Return the [X, Y] coordinate for the center point of the cell that contains the specified text.  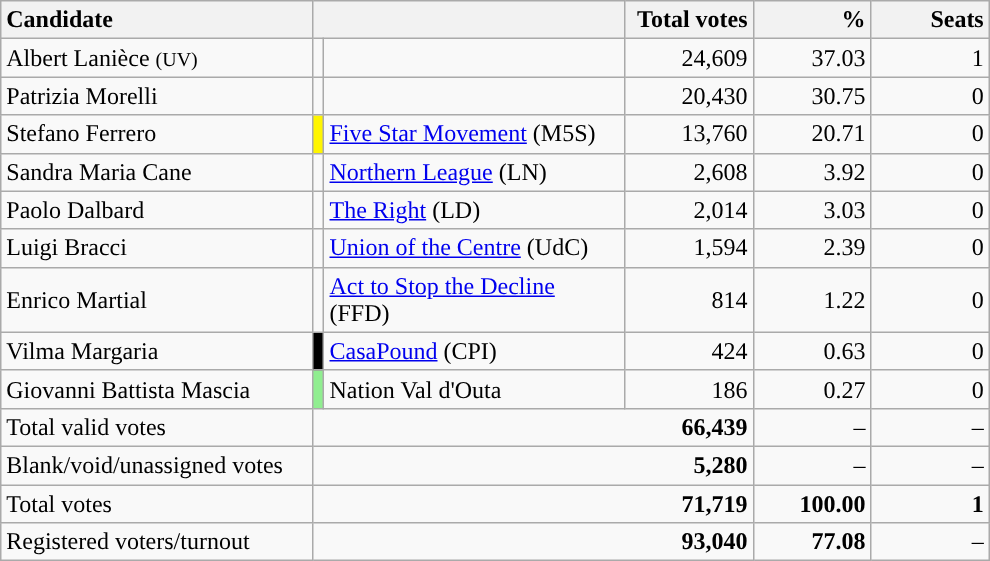
814 [688, 300]
100.00 [812, 503]
20,430 [688, 96]
CasaPound (CPI) [474, 351]
13,760 [688, 134]
77.08 [812, 542]
Giovanni Battista Mascia [156, 389]
Five Star Movement (M5S) [474, 134]
Northern League (LN) [474, 172]
Registered voters/turnout [156, 542]
Candidate [156, 20]
Enrico Martial [156, 300]
Albert Lanièce (UV) [156, 58]
Stefano Ferrero [156, 134]
Seats [930, 20]
1.22 [812, 300]
66,439 [532, 427]
Blank/void/unassigned votes [156, 465]
2,608 [688, 172]
Patrizia Morelli [156, 96]
Union of the Centre (UdC) [474, 248]
2.39 [812, 248]
Paolo Dalbard [156, 210]
20.71 [812, 134]
3.03 [812, 210]
Total valid votes [156, 427]
Luigi Bracci [156, 248]
24,609 [688, 58]
30.75 [812, 96]
Act to Stop the Decline (FFD) [474, 300]
1,594 [688, 248]
3.92 [812, 172]
0.27 [812, 389]
Vilma Margaria [156, 351]
37.03 [812, 58]
The Right (LD) [474, 210]
5,280 [532, 465]
% [812, 20]
2,014 [688, 210]
Sandra Maria Cane [156, 172]
424 [688, 351]
71,719 [532, 503]
93,040 [532, 542]
186 [688, 389]
Nation Val d'Outa [474, 389]
0.63 [812, 351]
